Return (x, y) of the center of cell containing provided text 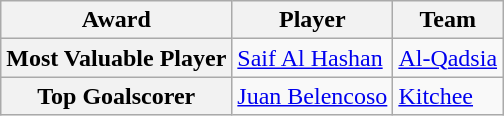
Top Goalscorer (116, 96)
Juan Belencoso (312, 96)
Player (312, 20)
Saif Al Hashan (312, 58)
Al-Qadsia (448, 58)
Most Valuable Player (116, 58)
Kitchee (448, 96)
Team (448, 20)
Award (116, 20)
